Capture the cell that displays the provided text and extract its (X, Y) central coordinate. 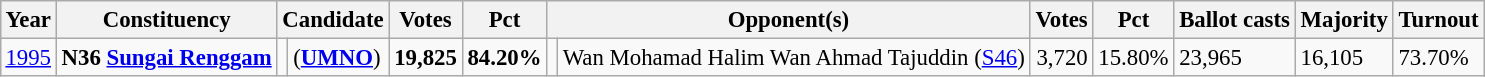
73.70% (1438, 57)
Ballot casts (1234, 20)
Candidate (333, 20)
Wan Mohamad Halim Wan Ahmad Tajuddin (S46) (794, 57)
(UMNO) (338, 57)
Opponent(s) (788, 20)
Turnout (1438, 20)
Constituency (166, 20)
3,720 (1062, 57)
23,965 (1234, 57)
15.80% (1134, 57)
16,105 (1344, 57)
Year (28, 20)
Majority (1344, 20)
N36 Sungai Renggam (166, 57)
19,825 (426, 57)
1995 (28, 57)
84.20% (504, 57)
